For the text-containing cell, return its midpoint in (X, Y) coordinate format. 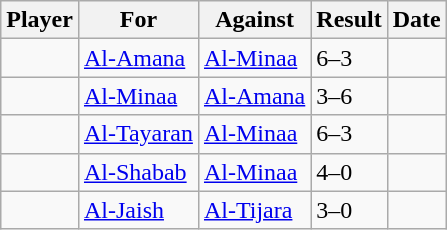
Al-Tayaran (138, 134)
4–0 (349, 172)
Player (40, 20)
Al-Shabab (138, 172)
Against (254, 20)
For (138, 20)
Result (349, 20)
Al-Tijara (254, 210)
3–6 (349, 96)
Date (416, 20)
3–0 (349, 210)
Al-Jaish (138, 210)
